Return [x, y] of the center of cell containing provided text 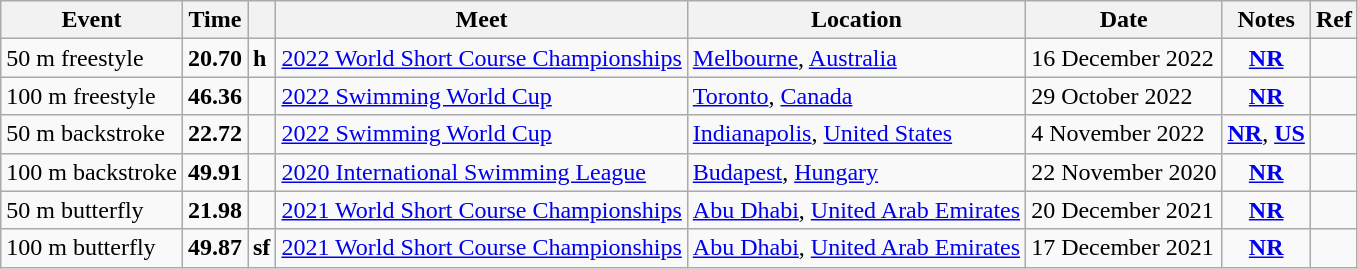
22 November 2020 [1124, 172]
49.87 [214, 248]
21.98 [214, 210]
20.70 [214, 58]
sf [262, 248]
22.72 [214, 134]
Toronto, Canada [856, 96]
50 m butterfly [92, 210]
17 December 2021 [1124, 248]
Event [92, 20]
4 November 2022 [1124, 134]
Ref [1334, 20]
16 December 2022 [1124, 58]
h [262, 58]
29 October 2022 [1124, 96]
Melbourne, Australia [856, 58]
Meet [482, 20]
Indianapolis, United States [856, 134]
46.36 [214, 96]
100 m freestyle [92, 96]
2020 International Swimming League [482, 172]
Budapest, Hungary [856, 172]
Date [1124, 20]
Notes [1266, 20]
49.91 [214, 172]
100 m backstroke [92, 172]
50 m backstroke [92, 134]
50 m freestyle [92, 58]
Location [856, 20]
100 m butterfly [92, 248]
2022 World Short Course Championships [482, 58]
Time [214, 20]
20 December 2021 [1124, 210]
NR, US [1266, 134]
